Return [X, Y] of the center of cell containing provided text 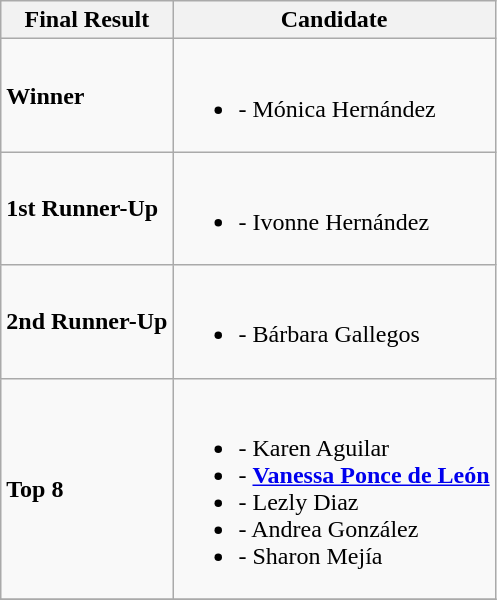
Top 8 [87, 488]
2nd Runner-Up [87, 322]
1st Runner-Up [87, 208]
- Bárbara Gallegos [334, 322]
Candidate [334, 20]
- Ivonne Hernández [334, 208]
Final Result [87, 20]
- Karen Aguilar - Vanessa Ponce de León - Lezly Diaz - Andrea González - Sharon Mejía [334, 488]
Winner [87, 96]
- Mónica Hernández [334, 96]
